Pinpoint the cell where the given text exists, returning its [X, Y] midpoint coordinate. 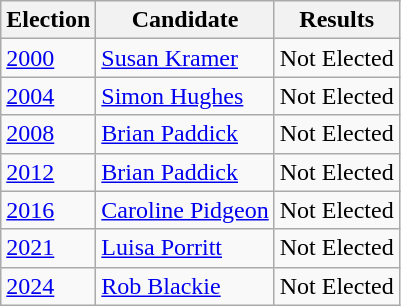
Results [336, 20]
2021 [48, 248]
2000 [48, 58]
Rob Blackie [185, 286]
Luisa Porritt [185, 248]
2004 [48, 96]
Susan Kramer [185, 58]
2012 [48, 172]
Candidate [185, 20]
2024 [48, 286]
2016 [48, 210]
2008 [48, 134]
Caroline Pidgeon [185, 210]
Election [48, 20]
Simon Hughes [185, 96]
